From the cell containing the given text, extract its center point as (X, Y) coordinate. 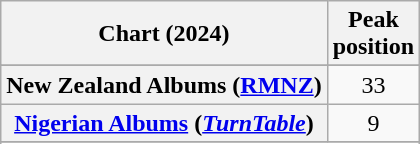
New Zealand Albums (RMNZ) (164, 85)
Nigerian Albums (TurnTable) (164, 123)
Chart (2024) (164, 34)
9 (373, 123)
Peakposition (373, 34)
33 (373, 85)
